Return [X, Y] of the center of cell containing provided text 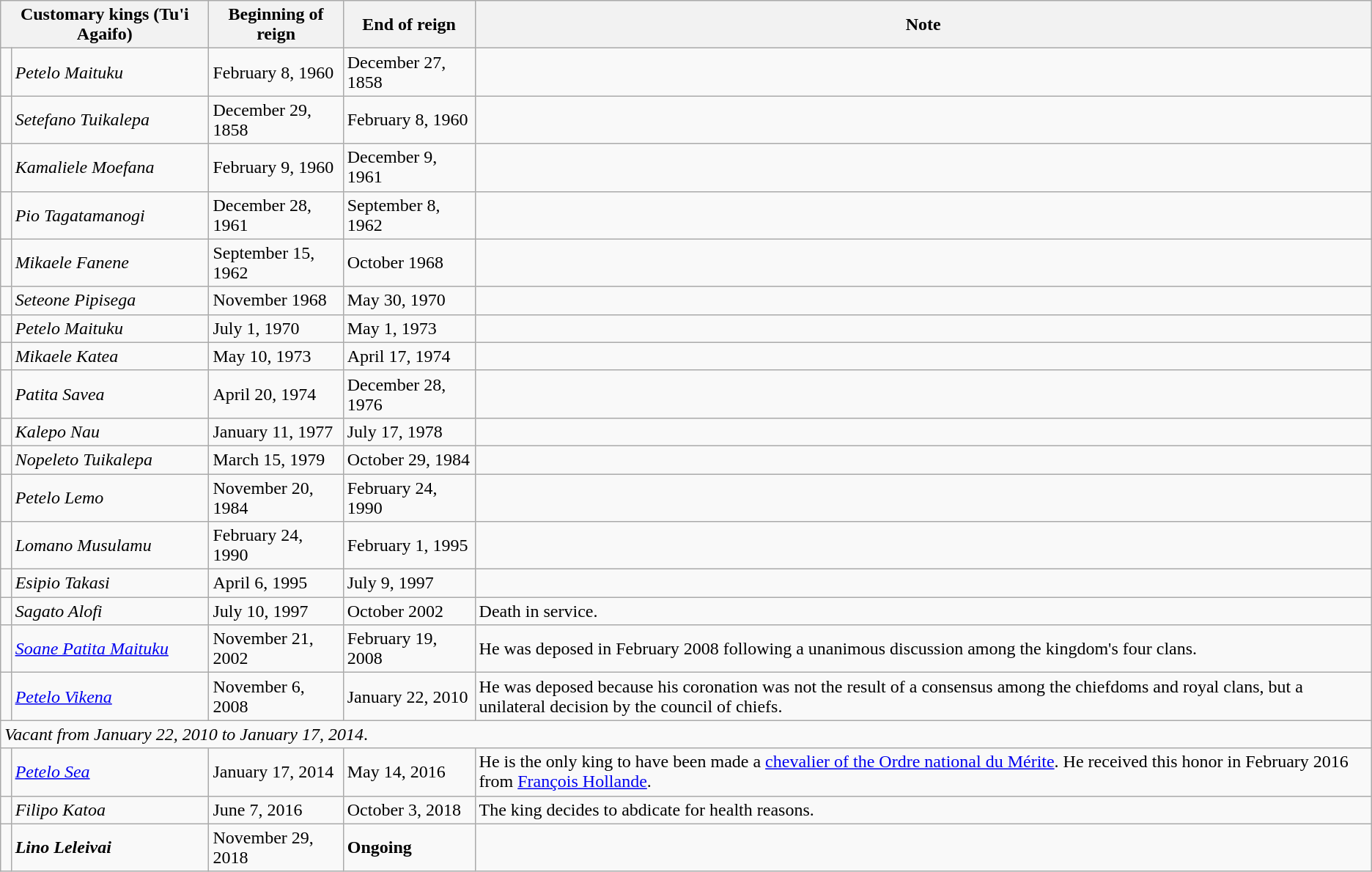
Death in service. [923, 611]
December 28, 1976 [409, 394]
End of reign [409, 25]
Seteone Pipisega [110, 300]
May 30, 1970 [409, 300]
November 29, 2018 [276, 847]
October 3, 2018 [409, 810]
November 6, 2008 [276, 696]
December 29, 1858 [276, 120]
Lomano Musulamu [110, 545]
February 9, 1960 [276, 167]
July 1, 1970 [276, 328]
January 11, 1977 [276, 432]
He was deposed in February 2008 following a unanimous discussion among the kingdom's four clans. [923, 649]
Customary kings (Tu'i Agaifo) [105, 25]
November 1968 [276, 300]
September 15, 1962 [276, 262]
Lino Leleivai [110, 847]
Esipio Takasi [110, 583]
July 9, 1997 [409, 583]
December 27, 1858 [409, 72]
Filipo Katoa [110, 810]
April 20, 1974 [276, 394]
Soane Patita Maituku [110, 649]
Ongoing [409, 847]
Kalepo Nau [110, 432]
October 29, 1984 [409, 459]
October 2002 [409, 611]
Petelo Lemo [110, 497]
Note [923, 25]
May 1, 1973 [409, 328]
November 21, 2002 [276, 649]
April 17, 1974 [409, 356]
December 28, 1961 [276, 215]
September 8, 1962 [409, 215]
He is the only king to have been made a chevalier of the Ordre national du Mérite. He received this honor in February 2016 from François Hollande. [923, 772]
Patita Savea [110, 394]
April 6, 1995 [276, 583]
October 1968 [409, 262]
The king decides to abdicate for health reasons. [923, 810]
Sagato Alofi [110, 611]
March 15, 1979 [276, 459]
January 17, 2014 [276, 772]
Beginning of reign [276, 25]
February 1, 1995 [409, 545]
July 17, 1978 [409, 432]
July 10, 1997 [276, 611]
Kamaliele Moefana [110, 167]
Mikaele Katea [110, 356]
Pio Tagatamanogi [110, 215]
Setefano Tuikalepa [110, 120]
June 7, 2016 [276, 810]
November 20, 1984 [276, 497]
December 9, 1961 [409, 167]
Petelo Vikena [110, 696]
February 19, 2008 [409, 649]
Nopeleto Tuikalepa [110, 459]
January 22, 2010 [409, 696]
May 10, 1973 [276, 356]
Petelo Sea [110, 772]
May 14, 2016 [409, 772]
Vacant from January 22, 2010 to January 17, 2014. [686, 734]
Mikaele Fanene [110, 262]
